Output the [X, Y] coordinate of the center of the cell containing the given text.  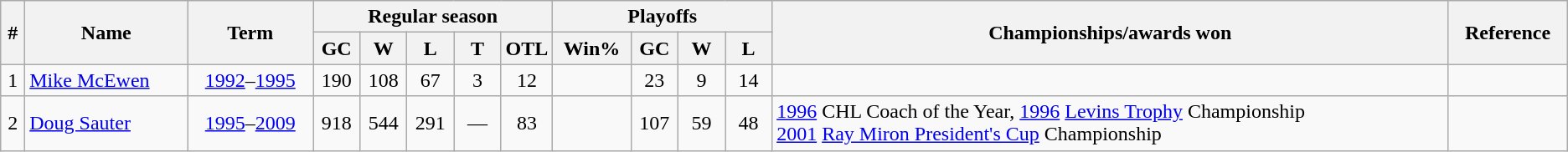
3 [477, 80]
T [477, 48]
# [13, 33]
Win% [592, 48]
107 [654, 124]
12 [527, 80]
48 [749, 124]
2 [13, 124]
Championships/awards won [1111, 33]
Mike McEwen [106, 80]
1 [13, 80]
Doug Sauter [106, 124]
108 [384, 80]
23 [654, 80]
59 [701, 124]
Term [250, 33]
Playoffs [663, 17]
190 [337, 80]
Regular season [433, 17]
1996 CHL Coach of the Year, 1996 Levins Trophy Championship 2001 Ray Miron President's Cup Championship [1111, 124]
Reference [1508, 33]
OTL [527, 48]
83 [527, 124]
9 [701, 80]
544 [384, 124]
Name [106, 33]
1995–2009 [250, 124]
14 [749, 80]
1992–1995 [250, 80]
67 [431, 80]
— [477, 124]
918 [337, 124]
291 [431, 124]
